Locate the cell with the specified text and output its [X, Y] center coordinate. 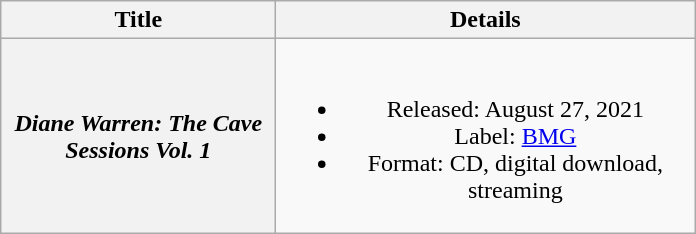
Released: August 27, 2021Label: BMGFormat: CD, digital download, streaming [486, 136]
Details [486, 20]
Diane Warren: The Cave Sessions Vol. 1 [138, 136]
Title [138, 20]
